Provide the [X, Y] coordinate of the cell's center where the given text is located.  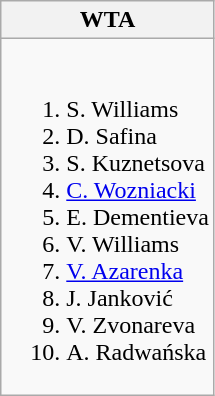
S. Williams D. Safina S. Kuznetsova C. Wozniacki E. Dementieva V. Williams V. Azarenka J. Janković V. Zvonareva A. Radwańska [108, 217]
WTA [108, 20]
